Extract the (x, y) coordinate from the center of the cell holding the provided text.  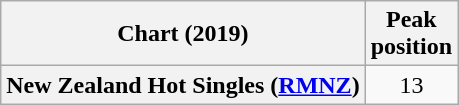
Peakposition (411, 34)
New Zealand Hot Singles (RMNZ) (183, 85)
Chart (2019) (183, 34)
13 (411, 85)
